Extract the [x, y] coordinate from the center of the cell holding the provided text.  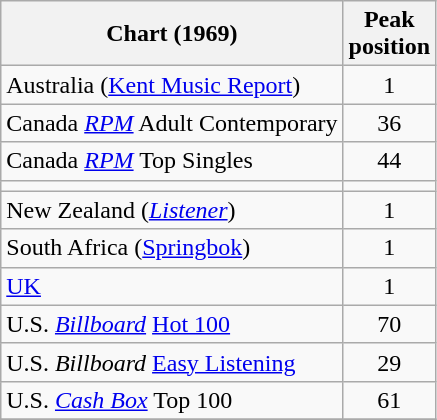
61 [389, 400]
36 [389, 123]
Canada RPM Top Singles [172, 161]
Chart (1969) [172, 34]
29 [389, 362]
44 [389, 161]
U.S. Billboard Easy Listening [172, 362]
New Zealand (Listener) [172, 210]
UK [172, 286]
U.S. Cash Box Top 100 [172, 400]
South Africa (Springbok) [172, 248]
U.S. Billboard Hot 100 [172, 324]
Peakposition [389, 34]
Canada RPM Adult Contemporary [172, 123]
Australia (Kent Music Report) [172, 85]
70 [389, 324]
